Locate the cell with the specified text and output its [x, y] center coordinate. 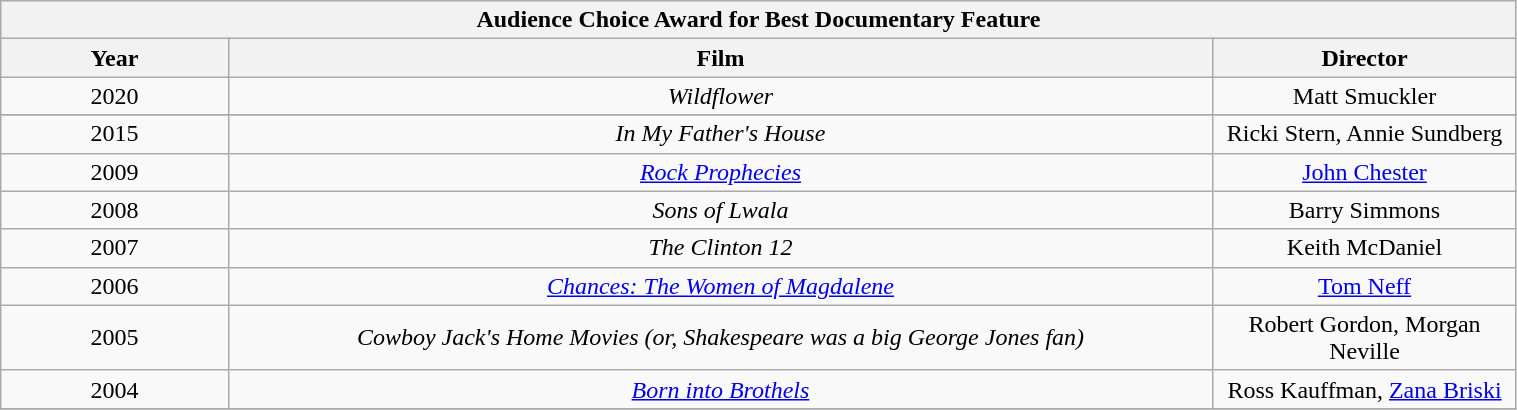
Ross Kauffman, Zana Briski [1364, 389]
Director [1364, 58]
2015 [114, 134]
Tom Neff [1364, 286]
Audience Choice Award for Best Documentary Feature [758, 20]
2004 [114, 389]
Ricki Stern, Annie Sundberg [1364, 134]
2009 [114, 172]
Keith McDaniel [1364, 248]
Rock Prophecies [720, 172]
Born into Brothels [720, 389]
2008 [114, 210]
John Chester [1364, 172]
2005 [114, 338]
2020 [114, 96]
Chances: The Women of Magdalene [720, 286]
Year [114, 58]
Robert Gordon, Morgan Neville [1364, 338]
The Clinton 12 [720, 248]
Sons of Lwala [720, 210]
2006 [114, 286]
Film [720, 58]
2007 [114, 248]
Matt Smuckler [1364, 96]
Wildflower [720, 96]
In My Father's House [720, 134]
Barry Simmons [1364, 210]
Cowboy Jack's Home Movies (or, Shakespeare was a big George Jones fan) [720, 338]
